Extract the [x, y] coordinate from the center of the cell holding the provided text.  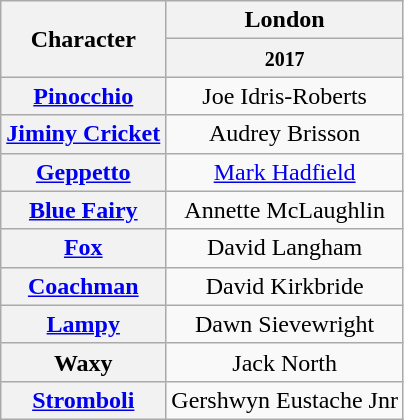
Blue Fairy [84, 210]
Joe Idris-Roberts [285, 96]
Geppetto [84, 172]
Annette McLaughlin [285, 210]
Waxy [84, 362]
David Langham [285, 248]
Lampy [84, 324]
Fox [84, 248]
Character [84, 39]
London [285, 20]
Dawn Sievewright [285, 324]
Jiminy Cricket [84, 134]
Coachman [84, 286]
Jack North [285, 362]
Stromboli [84, 400]
David Kirkbride [285, 286]
2017 [285, 58]
Mark Hadfield [285, 172]
Pinocchio [84, 96]
Audrey Brisson [285, 134]
Gershwyn Eustache Jnr [285, 400]
